From the cell containing the given text, extract its center point as (X, Y) coordinate. 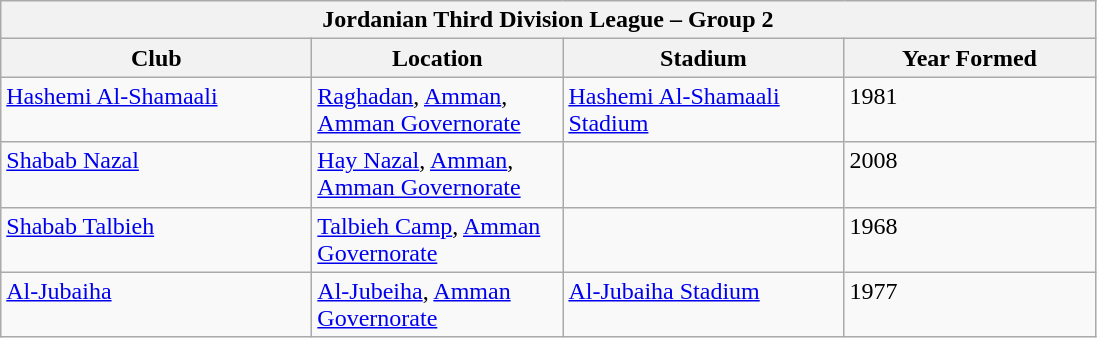
Hashemi Al-Shamaali Stadium (704, 110)
1981 (970, 110)
Hashemi Al-Shamaali (156, 110)
Year Formed (970, 58)
Al-Jubaiha (156, 304)
Shabab Talbieh (156, 240)
1977 (970, 304)
2008 (970, 174)
Al-Jubeiha, Amman Governorate (438, 304)
Stadium (704, 58)
1968 (970, 240)
Raghadan, Amman, Amman Governorate (438, 110)
Jordanian Third Division League – Group 2 (548, 20)
Location (438, 58)
Shabab Nazal (156, 174)
Club (156, 58)
Al-Jubaiha Stadium (704, 304)
Hay Nazal, Amman, Amman Governorate (438, 174)
Talbieh Camp, Amman Governorate (438, 240)
